Capture the cell that displays the provided text and extract its (x, y) central coordinate. 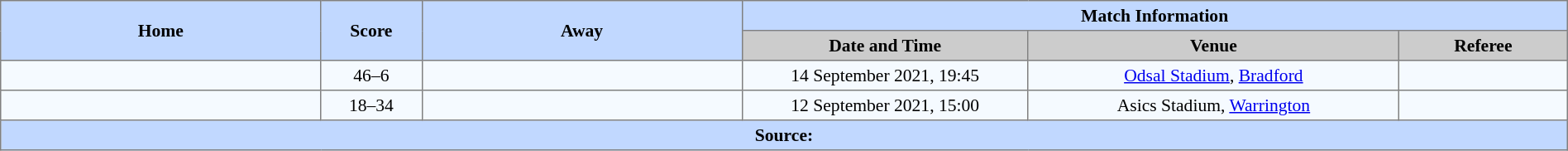
Home (160, 31)
Asics Stadium, Warrington (1213, 105)
12 September 2021, 15:00 (885, 105)
Date and Time (885, 46)
Score (371, 31)
18–34 (371, 105)
Away (582, 31)
Odsal Stadium, Bradford (1213, 75)
Source: (784, 135)
Venue (1213, 46)
Referee (1483, 46)
14 September 2021, 19:45 (885, 75)
Match Information (1154, 16)
46–6 (371, 75)
